Search for the cell housing the specified text and yield its [x, y] center coordinate. 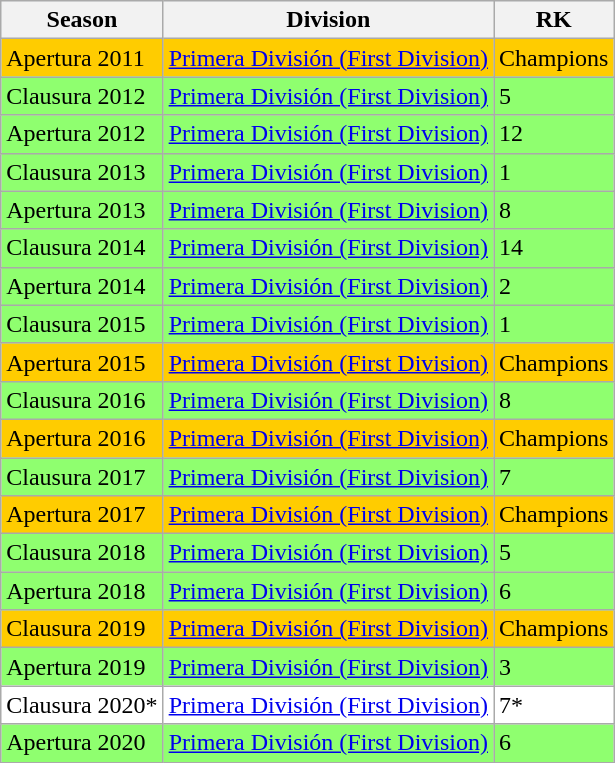
Season [82, 20]
Clausura 2019 [82, 629]
Clausura 2013 [82, 172]
Clausura 2014 [82, 248]
Apertura 2019 [82, 667]
Clausura 2012 [82, 96]
Clausura 2017 [82, 477]
Apertura 2015 [82, 362]
Clausura 2015 [82, 324]
Apertura 2020 [82, 743]
Apertura 2018 [82, 591]
14 [554, 248]
7* [554, 705]
RK [554, 20]
Division [328, 20]
Clausura 2020* [82, 705]
Apertura 2011 [82, 58]
2 [554, 286]
Apertura 2012 [82, 134]
12 [554, 134]
Clausura 2018 [82, 553]
Apertura 2017 [82, 515]
Apertura 2013 [82, 210]
Apertura 2016 [82, 438]
7 [554, 477]
Apertura 2014 [82, 286]
Clausura 2016 [82, 400]
3 [554, 667]
